Detect which cell encompasses the target text, then output its [x, y] center coordinate. 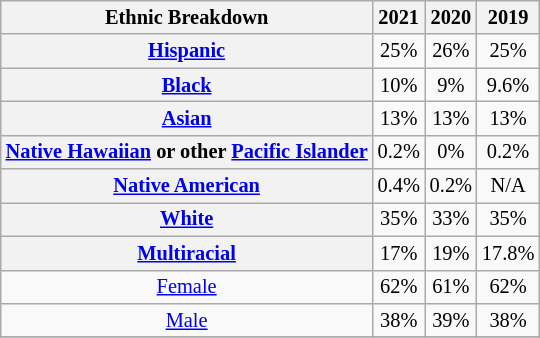
2019 [508, 18]
2021 [399, 18]
10% [399, 85]
Hispanic [187, 51]
9.6% [508, 85]
2020 [451, 18]
Female [187, 287]
Black [187, 85]
N/A [508, 186]
33% [451, 220]
61% [451, 287]
39% [451, 321]
Native American [187, 186]
Male [187, 321]
0.4% [399, 186]
Ethnic Breakdown [187, 18]
0% [451, 152]
26% [451, 51]
9% [451, 85]
17% [399, 253]
19% [451, 253]
White [187, 220]
Asian [187, 119]
Multiracial [187, 253]
17.8% [508, 253]
Native Hawaiian or other Pacific Islander [187, 152]
